Pinpoint the cell where the given text exists, returning its [X, Y] midpoint coordinate. 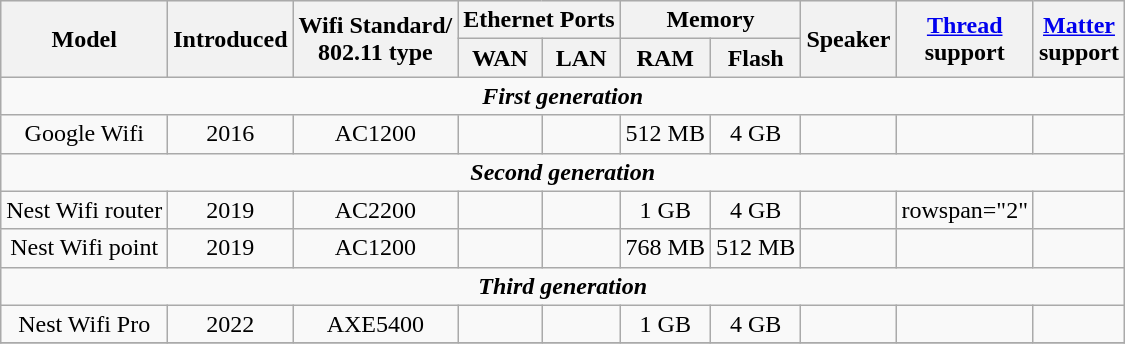
2022 [230, 324]
768 MB [665, 248]
LAN [581, 58]
Memory [710, 20]
Third generation [563, 286]
Introduced [230, 39]
WAN [500, 58]
2016 [230, 134]
Nest Wifi router [84, 210]
Speaker [848, 39]
Nest Wifi Pro [84, 324]
First generation [563, 96]
AXE5400 [376, 324]
Flash [755, 58]
RAM [665, 58]
Second generation [563, 172]
Nest Wifi point [84, 248]
Ethernet Ports [539, 20]
Wifi Standard/ 802.11 type [376, 39]
Matter support [1078, 39]
Google Wifi [84, 134]
AC2200 [376, 210]
Model [84, 39]
rowspan="2" [965, 210]
Thread support [965, 39]
